For the text-containing cell, return its midpoint in (x, y) coordinate format. 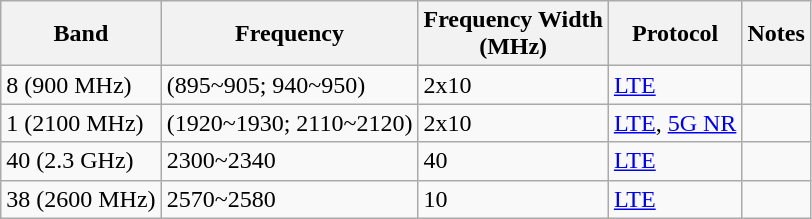
2570~2580 (290, 199)
38 (2600 MHz) (81, 199)
(1920~1930; 2110~2120) (290, 123)
40 (2.3 GHz) (81, 161)
2300~2340 (290, 161)
(895~905; 940~950) (290, 85)
10 (513, 199)
Protocol (675, 34)
8 (900 MHz) (81, 85)
LTE, 5G NR (675, 123)
Frequency (290, 34)
Frequency Width(MHz) (513, 34)
40 (513, 161)
Notes (776, 34)
Band (81, 34)
1 (2100 MHz) (81, 123)
